Return [x, y] of the center of cell containing provided text 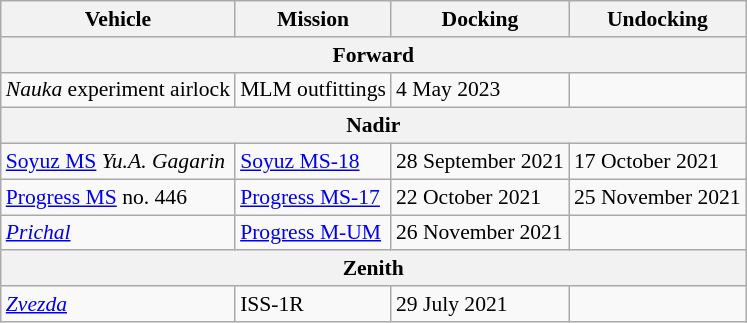
4 May 2023 [480, 90]
Progress M-UM [313, 233]
25 November 2021 [658, 197]
ISS-1R [313, 304]
Soyuz MS Yu.A. Gagarin [118, 162]
Progress MS-17 [313, 197]
17 October 2021 [658, 162]
Zenith [374, 269]
Soyuz MS-18 [313, 162]
Progress MS no. 446 [118, 197]
Prichal [118, 233]
Mission [313, 19]
Nadir [374, 126]
Vehicle [118, 19]
Undocking [658, 19]
28 September 2021 [480, 162]
MLM outfittings [313, 90]
26 November 2021 [480, 233]
Nauka experiment airlock [118, 90]
Forward [374, 55]
29 July 2021 [480, 304]
22 October 2021 [480, 197]
Zvezda [118, 304]
Docking [480, 19]
